Search for the cell housing the specified text and yield its [X, Y] center coordinate. 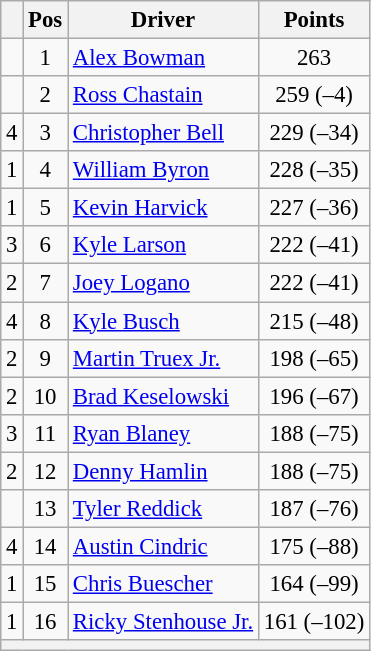
15 [46, 584]
9 [46, 358]
Denny Hamlin [164, 471]
Kyle Busch [164, 321]
Tyler Reddick [164, 509]
11 [46, 433]
Kyle Larson [164, 245]
Martin Truex Jr. [164, 358]
Alex Bowman [164, 58]
Joey Logano [164, 283]
263 [314, 58]
175 (–88) [314, 546]
196 (–67) [314, 396]
6 [46, 245]
Points [314, 20]
16 [46, 621]
William Byron [164, 170]
Ricky Stenhouse Jr. [164, 621]
Ryan Blaney [164, 433]
Kevin Harvick [164, 208]
Christopher Bell [164, 133]
198 (–65) [314, 358]
10 [46, 396]
Brad Keselowski [164, 396]
12 [46, 471]
164 (–99) [314, 584]
Ross Chastain [164, 95]
229 (–34) [314, 133]
7 [46, 283]
259 (–4) [314, 95]
Austin Cindric [164, 546]
8 [46, 321]
187 (–76) [314, 509]
228 (–35) [314, 170]
227 (–36) [314, 208]
5 [46, 208]
161 (–102) [314, 621]
Chris Buescher [164, 584]
Pos [46, 20]
14 [46, 546]
13 [46, 509]
215 (–48) [314, 321]
Driver [164, 20]
